Find where the given text appears and provide that cell's center as (X, Y) coordinate. 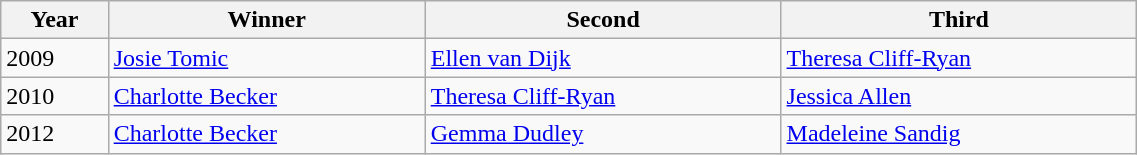
Second (603, 20)
2010 (54, 96)
Gemma Dudley (603, 134)
2009 (54, 58)
Madeleine Sandig (959, 134)
Jessica Allen (959, 96)
Third (959, 20)
Ellen van Dijk (603, 58)
Year (54, 20)
Winner (266, 20)
2012 (54, 134)
Josie Tomic (266, 58)
